Scan for the cell matching the given text and deliver its (x, y) coordinate at center. 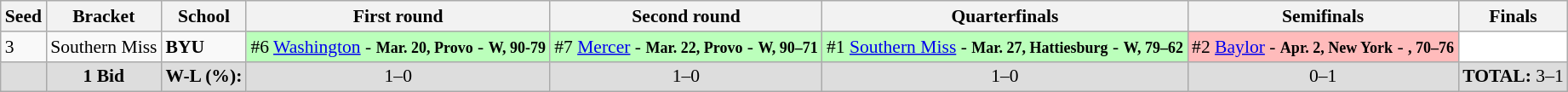
School (204, 16)
#7 Mercer - Mar. 22, Provo - W, 90–71 (686, 47)
#6 Washington - Mar. 20, Provo - W, 90-79 (398, 47)
Southern Miss (104, 47)
Seed (24, 16)
W-L (%): (204, 77)
Finals (1514, 16)
#1 Southern Miss - Mar. 27, Hattiesburg - W, 79–62 (1004, 47)
#2 Baylor - Apr. 2, New York - , 70–76 (1323, 47)
Second round (686, 16)
BYU (204, 47)
1 Bid (104, 77)
3 (24, 47)
Semifinals (1323, 16)
Quarterfinals (1004, 16)
First round (398, 16)
0–1 (1323, 77)
TOTAL: 3–1 (1514, 77)
Bracket (104, 16)
